Search for the cell housing the specified text and yield its [x, y] center coordinate. 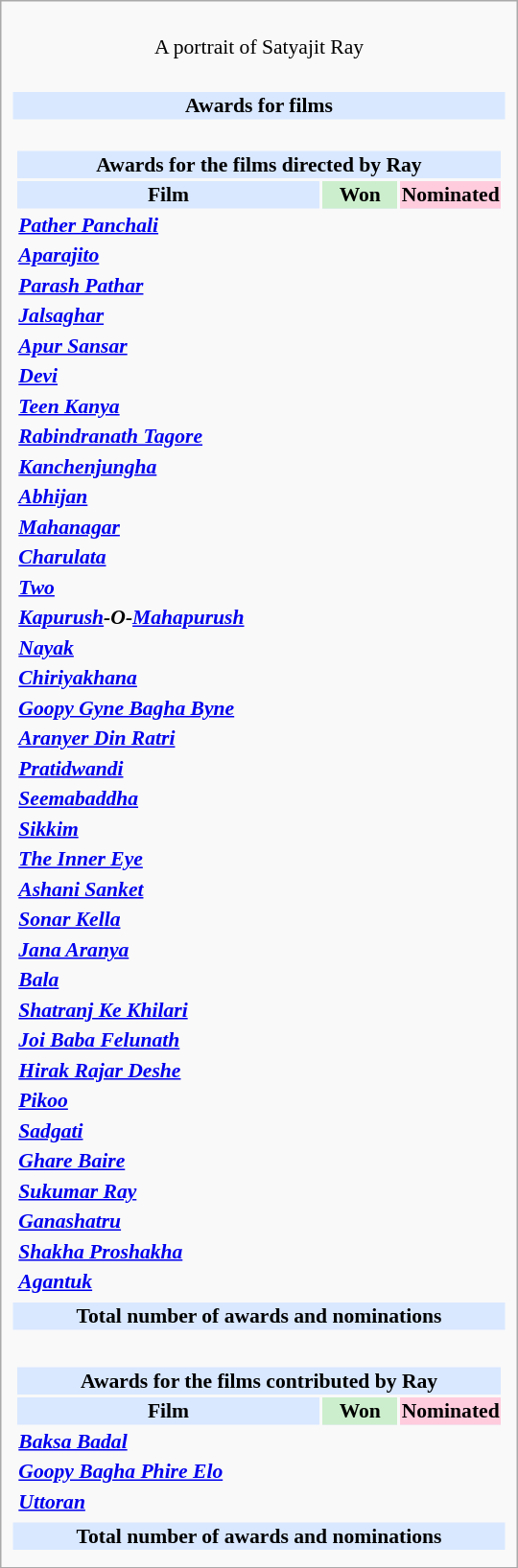
Nayak [169, 647]
Shakha Proshakha [169, 1251]
Ashani Sanket [169, 888]
Jalsaghar [169, 315]
Uttoran [169, 1501]
Goopy Bagha Phire Elo [169, 1471]
Aranyer Din Ratri [169, 738]
Hirak Rajar Deshe [169, 1070]
A portrait of Satyajit Ray [259, 35]
Awards for the films contributed by Ray Film Won Nominated Baksa Badal Goopy Bagha Phire Elo Uttoran [259, 1428]
Seemabaddha [169, 798]
Two [169, 587]
Rabindranath Tagore [169, 436]
Pather Panchali [169, 224]
Baksa Badal [169, 1441]
Pratidwandi [169, 768]
Shatranj Ke Khilari [169, 1009]
Apur Sansar [169, 345]
Ghare Baire [169, 1161]
Chiriyakhana [169, 678]
Sadgati [169, 1130]
Agantuk [169, 1281]
Goopy Gyne Bagha Byne [169, 707]
Charulata [169, 557]
Awards for films [259, 105]
Devi [169, 376]
Sonar Kella [169, 919]
Awards for the films directed by Ray [259, 164]
Sukumar Ray [169, 1190]
Mahanagar [169, 526]
Teen Kanya [169, 405]
Abhijan [169, 496]
Jana Aranya [169, 949]
Awards for the films contributed by Ray [259, 1380]
Kapurush-O-Mahapurush [169, 617]
Kanchenjungha [169, 466]
Pikoo [169, 1100]
The Inner Eye [169, 859]
Aparajito [169, 255]
Sikkim [169, 828]
Ganashatru [169, 1221]
Bala [169, 980]
Parash Pathar [169, 285]
Joi Baba Felunath [169, 1040]
